Find where the given text appears and provide that cell's center as [x, y] coordinate. 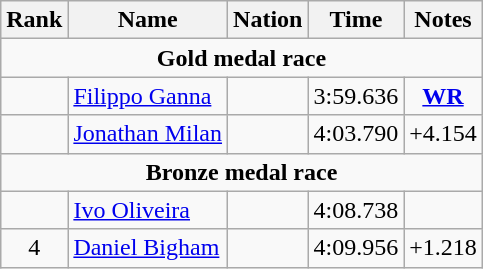
Gold medal race [242, 58]
Ivo Oliveira [148, 210]
+4.154 [444, 134]
WR [444, 96]
Nation [268, 20]
Jonathan Milan [148, 134]
+1.218 [444, 248]
Notes [444, 20]
3:59.636 [356, 96]
Bronze medal race [242, 172]
Name [148, 20]
Daniel Bigham [148, 248]
4:09.956 [356, 248]
Filippo Ganna [148, 96]
4:03.790 [356, 134]
Time [356, 20]
Rank [34, 20]
4:08.738 [356, 210]
4 [34, 248]
